Return [x, y] of the center of cell containing provided text 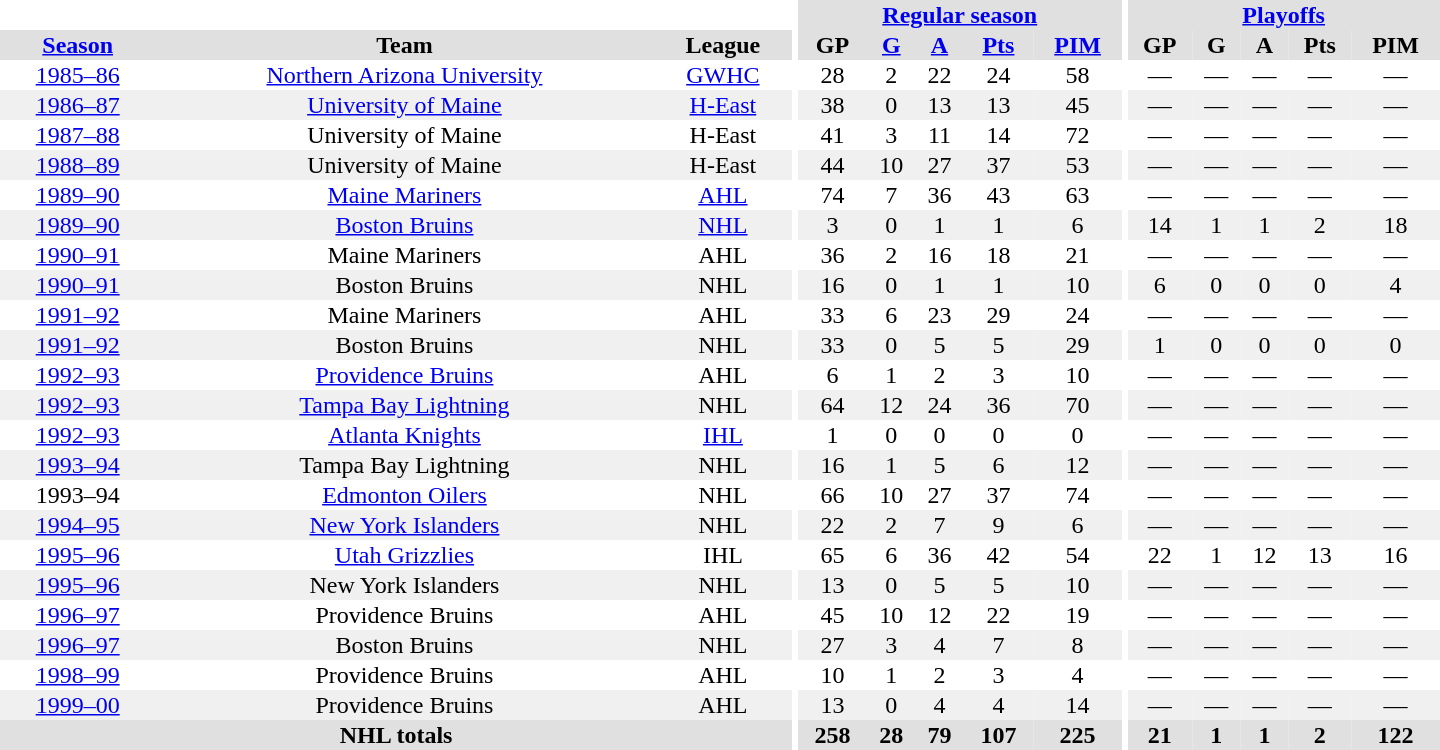
41 [833, 135]
1988–89 [78, 165]
23 [939, 315]
65 [833, 555]
79 [939, 735]
64 [833, 405]
44 [833, 165]
Northern Arizona University [404, 75]
1999–00 [78, 705]
Utah Grizzlies [404, 555]
66 [833, 495]
42 [999, 555]
1998–99 [78, 675]
1994–95 [78, 525]
54 [1078, 555]
League [724, 45]
GWHC [724, 75]
43 [999, 195]
58 [1078, 75]
Playoffs [1284, 15]
Edmonton Oilers [404, 495]
63 [1078, 195]
258 [833, 735]
1985–86 [78, 75]
38 [833, 105]
53 [1078, 165]
1986–87 [78, 105]
122 [1396, 735]
225 [1078, 735]
Season [78, 45]
Regular season [960, 15]
1987–88 [78, 135]
Atlanta Knights [404, 435]
19 [1078, 615]
Team [404, 45]
8 [1078, 645]
70 [1078, 405]
72 [1078, 135]
9 [999, 525]
107 [999, 735]
NHL totals [396, 735]
11 [939, 135]
